Return the [x, y] coordinate for the center point of the cell that contains the specified text.  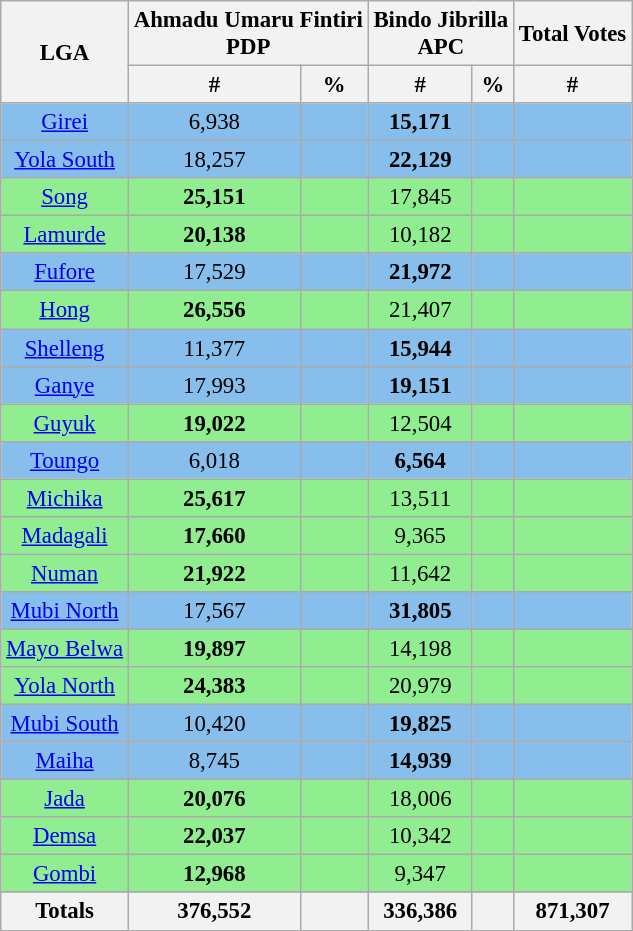
21,922 [214, 573]
Toungo [65, 460]
24,383 [214, 686]
21,407 [420, 310]
6,018 [214, 460]
8,745 [214, 761]
Mayo Belwa [65, 648]
376,552 [214, 912]
12,504 [420, 423]
22,037 [214, 836]
13,511 [420, 498]
18,257 [214, 160]
Yola North [65, 686]
Numan [65, 573]
Totals [65, 912]
14,939 [420, 761]
Total Votes [573, 34]
Fufore [65, 273]
10,182 [420, 235]
11,377 [214, 348]
18,006 [420, 799]
22,129 [420, 160]
31,805 [420, 611]
17,529 [214, 273]
14,198 [420, 648]
17,660 [214, 536]
Michika [65, 498]
Madagali [65, 536]
15,171 [420, 122]
Hong [65, 310]
20,076 [214, 799]
Jada [65, 799]
9,347 [420, 874]
12,968 [214, 874]
10,420 [214, 724]
Ahmadu Umaru FintiriPDP [248, 34]
20,138 [214, 235]
21,972 [420, 273]
20,979 [420, 686]
11,642 [420, 573]
17,567 [214, 611]
19,825 [420, 724]
LGA [65, 52]
336,386 [420, 912]
Lamurde [65, 235]
871,307 [573, 912]
19,897 [214, 648]
26,556 [214, 310]
Mubi North [65, 611]
15,944 [420, 348]
Maiha [65, 761]
9,365 [420, 536]
6,938 [214, 122]
Guyuk [65, 423]
Shelleng [65, 348]
19,151 [420, 385]
6,564 [420, 460]
25,151 [214, 197]
19,022 [214, 423]
Gombi [65, 874]
Bindo JibrillaAPC [440, 34]
17,993 [214, 385]
Girei [65, 122]
Ganye [65, 385]
17,845 [420, 197]
Mubi South [65, 724]
Demsa [65, 836]
10,342 [420, 836]
Song [65, 197]
25,617 [214, 498]
Yola South [65, 160]
